Capture the cell that displays the provided text and extract its (X, Y) central coordinate. 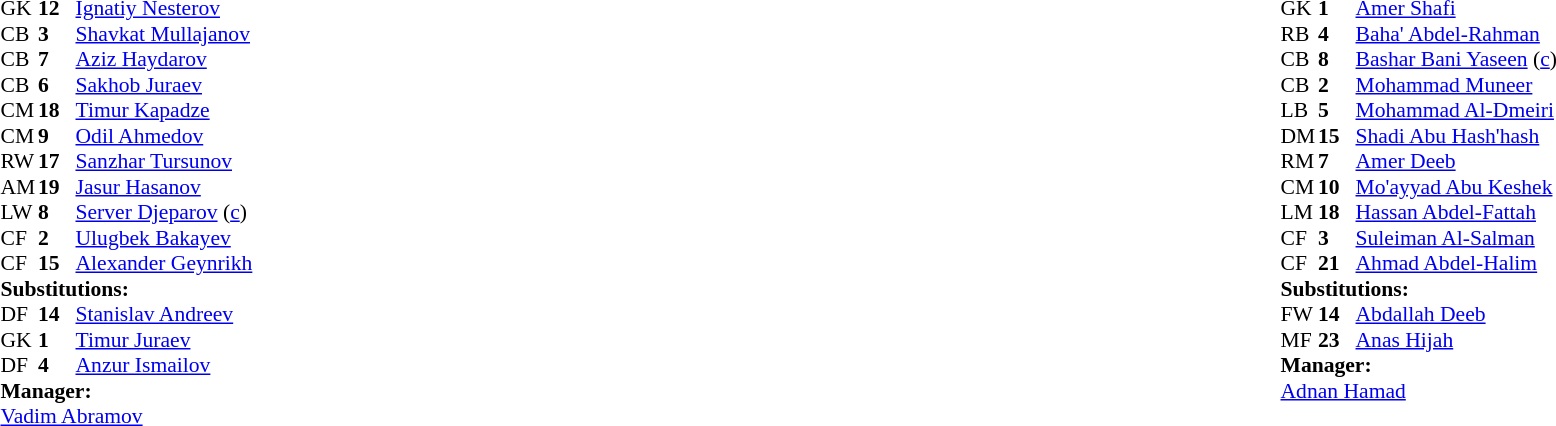
Sakhob Juraev (164, 85)
RM (1300, 161)
Jasur Hasanov (164, 187)
Anzur Ismailov (164, 365)
Timur Kapadze (164, 111)
21 (1337, 263)
23 (1337, 340)
19 (57, 187)
DM (1300, 136)
RW (19, 161)
6 (57, 85)
LB (1300, 111)
9 (57, 136)
Sanzhar Tursunov (164, 161)
1 (57, 340)
GK (19, 340)
Timur Juraev (164, 340)
Alexander Geynrikh (164, 263)
Substitutions: (126, 289)
17 (57, 161)
LW (19, 213)
MF (1300, 340)
Stanislav Andreev (164, 315)
10 (1337, 187)
Aziz Haydarov (164, 59)
Shavkat Mullajanov (164, 34)
Server Djeparov (c) (164, 213)
FW (1300, 315)
Manager: (126, 391)
LM (1300, 213)
5 (1337, 111)
Odil Ahmedov (164, 136)
Ulugbek Bakayev (164, 238)
AM (19, 187)
RB (1300, 34)
